Locate the cell with the specified text and output its [X, Y] center coordinate. 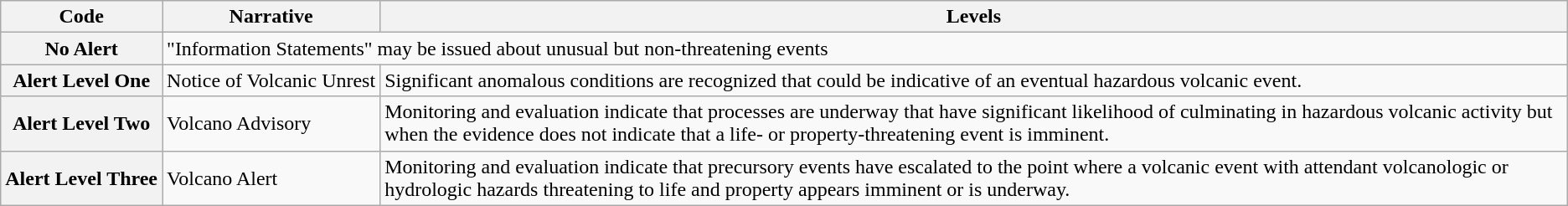
No Alert [82, 49]
Alert Level Three [82, 178]
Significant anomalous conditions are recognized that could be indicative of an eventual hazardous volcanic event. [974, 80]
Code [82, 17]
Levels [974, 17]
Volcano Advisory [271, 124]
Volcano Alert [271, 178]
Alert Level Two [82, 124]
Notice of Volcanic Unrest [271, 80]
"Information Statements" may be issued about unusual but non-threatening events [865, 49]
Narrative [271, 17]
Alert Level One [82, 80]
